Detect which cell encompasses the target text, then output its [X, Y] center coordinate. 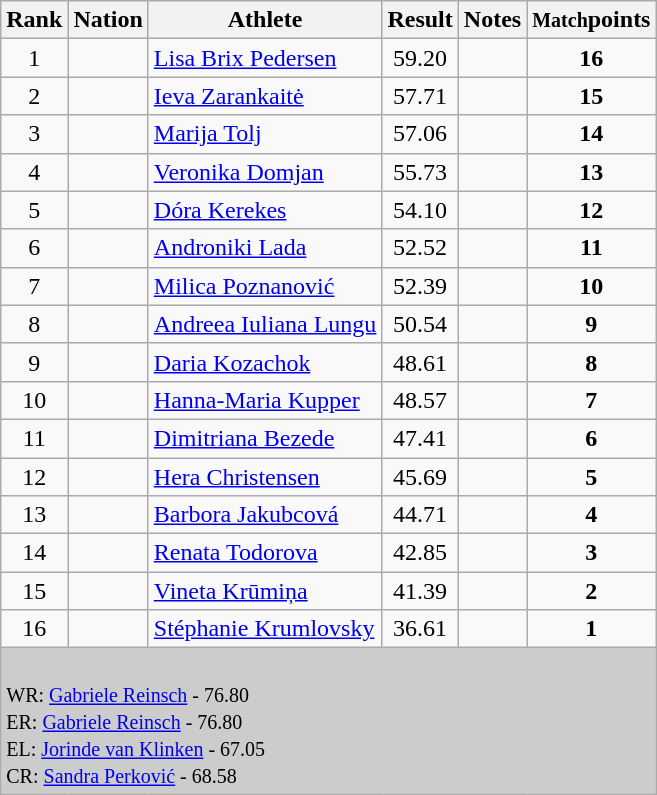
Dóra Kerekes [265, 210]
Ieva Zarankaitė [265, 96]
Daria Kozachok [265, 362]
Marija Tolj [265, 134]
Hanna-Maria Kupper [265, 400]
59.20 [420, 58]
Andreea Iuliana Lungu [265, 324]
55.73 [420, 172]
WR: Gabriele Reinsch - 76.80ER: Gabriele Reinsch - 76.80 EL: Jorinde van Klinken - 67.05CR: Sandra Perković - 68.58 [328, 721]
Notes [492, 20]
Stéphanie Krumlovsky [265, 629]
57.06 [420, 134]
50.54 [420, 324]
Androniki Lada [265, 248]
44.71 [420, 515]
Rank [34, 20]
42.85 [420, 553]
41.39 [420, 591]
Dimitriana Bezede [265, 438]
Matchpoints [592, 20]
47.41 [420, 438]
57.71 [420, 96]
54.10 [420, 210]
52.39 [420, 286]
48.57 [420, 400]
36.61 [420, 629]
Milica Poznanović [265, 286]
Result [420, 20]
45.69 [420, 477]
52.52 [420, 248]
Lisa Brix Pedersen [265, 58]
Veronika Domjan [265, 172]
Renata Todorova [265, 553]
Athlete [265, 20]
48.61 [420, 362]
Hera Christensen [265, 477]
Nation [108, 20]
Barbora Jakubcová [265, 515]
Vineta Krūmiņa [265, 591]
